Search for the cell housing the specified text and yield its [X, Y] center coordinate. 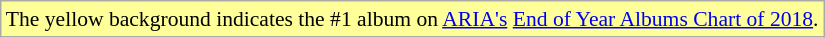
The yellow background indicates the #1 album on ARIA's End of Year Albums Chart of 2018. [412, 19]
